For the text-containing cell, return its midpoint in [X, Y] coordinate format. 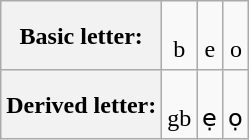
gb [180, 104]
b [180, 36]
Derived letter: [82, 104]
ọ [236, 104]
Basic letter: [82, 36]
e [210, 36]
ẹ [210, 104]
o [236, 36]
